Identify which cell holds the provided text, then report its [x, y] central coordinate. 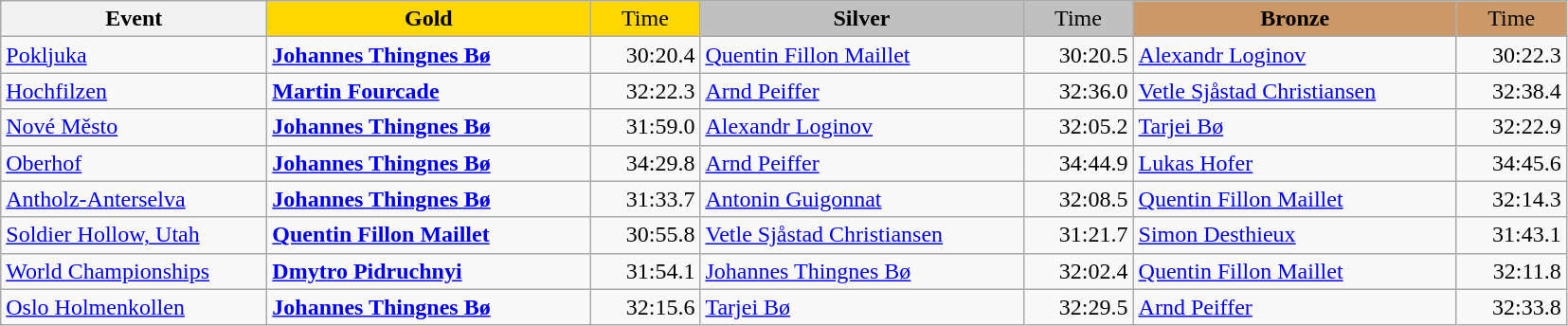
31:21.7 [1078, 235]
World Championships [135, 271]
Antholz-Anterselva [135, 199]
Soldier Hollow, Utah [135, 235]
Oslo Holmenkollen [135, 307]
32:02.4 [1078, 271]
31:54.1 [645, 271]
Antonin Guigonnat [862, 199]
31:43.1 [1511, 235]
34:45.6 [1511, 163]
34:44.9 [1078, 163]
30:20.4 [645, 55]
32:08.5 [1078, 199]
Simon Desthieux [1294, 235]
32:11.8 [1511, 271]
32:36.0 [1078, 91]
Dmytro Pidruchnyi [428, 271]
32:22.9 [1511, 127]
30:55.8 [645, 235]
Oberhof [135, 163]
30:20.5 [1078, 55]
Lukas Hofer [1294, 163]
32:29.5 [1078, 307]
32:38.4 [1511, 91]
30:22.3 [1511, 55]
Hochfilzen [135, 91]
Martin Fourcade [428, 91]
Event [135, 19]
32:15.6 [645, 307]
Pokljuka [135, 55]
34:29.8 [645, 163]
Nové Město [135, 127]
Bronze [1294, 19]
32:22.3 [645, 91]
Silver [862, 19]
32:14.3 [1511, 199]
32:05.2 [1078, 127]
Gold [428, 19]
32:33.8 [1511, 307]
31:33.7 [645, 199]
31:59.0 [645, 127]
